Return the [x, y] coordinate for the center point of the cell that contains the specified text.  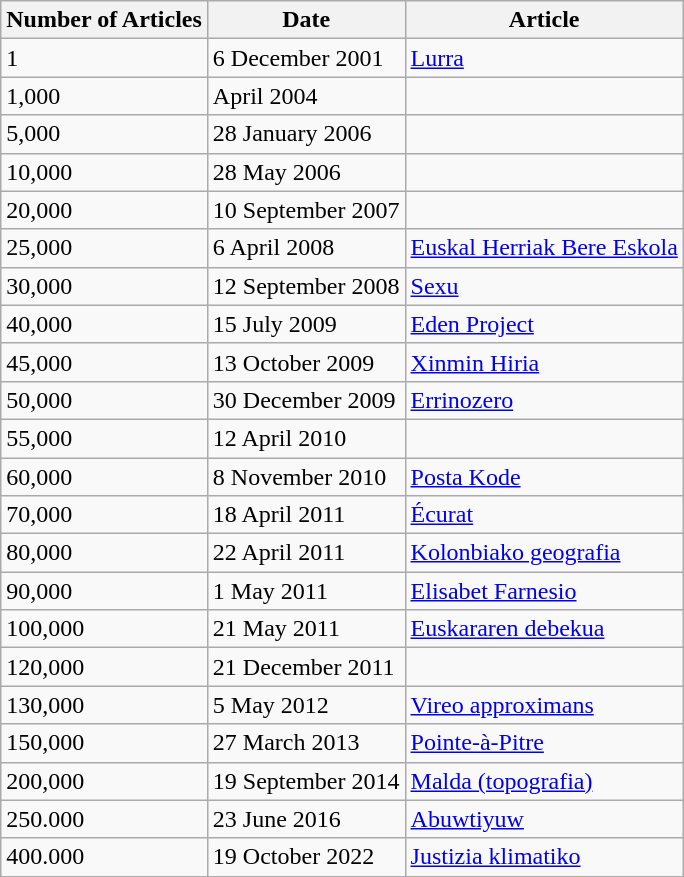
Xinmin Hiria [544, 362]
Article [544, 20]
5 May 2012 [306, 705]
Sexu [544, 286]
Errinozero [544, 400]
22 April 2011 [306, 553]
1 [104, 58]
Euskal Herriak Bere Eskola [544, 248]
12 April 2010 [306, 438]
6 April 2008 [306, 248]
18 April 2011 [306, 515]
1,000 [104, 96]
Elisabet Farnesio [544, 591]
Number of Articles [104, 20]
Eden Project [544, 324]
20,000 [104, 210]
70,000 [104, 515]
28 January 2006 [306, 134]
15 July 2009 [306, 324]
Abuwtiyuw [544, 819]
100,000 [104, 629]
60,000 [104, 477]
55,000 [104, 438]
Euskararen debekua [544, 629]
8 November 2010 [306, 477]
80,000 [104, 553]
10 September 2007 [306, 210]
19 September 2014 [306, 781]
Justizia klimatiko [544, 857]
50,000 [104, 400]
Posta Kode [544, 477]
30,000 [104, 286]
Pointe-à-Pitre [544, 743]
April 2004 [306, 96]
27 March 2013 [306, 743]
19 October 2022 [306, 857]
21 December 2011 [306, 667]
Date [306, 20]
Vireo approximans [544, 705]
6 December 2001 [306, 58]
30 December 2009 [306, 400]
Malda (topografia) [544, 781]
Kolonbiako geografia [544, 553]
13 October 2009 [306, 362]
120,000 [104, 667]
Écurat [544, 515]
200,000 [104, 781]
23 June 2016 [306, 819]
90,000 [104, 591]
250.000 [104, 819]
45,000 [104, 362]
5,000 [104, 134]
12 September 2008 [306, 286]
1 May 2011 [306, 591]
40,000 [104, 324]
25,000 [104, 248]
28 May 2006 [306, 172]
10,000 [104, 172]
150,000 [104, 743]
400.000 [104, 857]
21 May 2011 [306, 629]
Lurra [544, 58]
130,000 [104, 705]
